Identify which cell holds the provided text, then report its [X, Y] central coordinate. 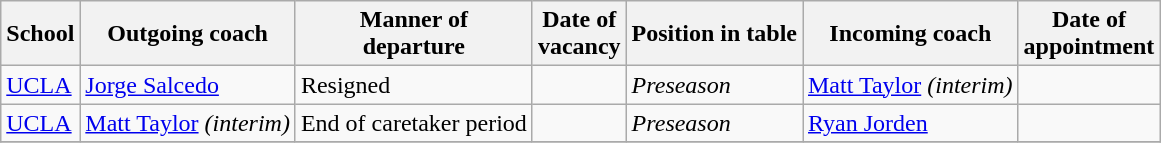
Ryan Jorden [910, 123]
Jorge Salcedo [188, 85]
Resigned [414, 85]
Outgoing coach [188, 34]
School [40, 34]
Date of vacancy [579, 34]
Position in table [714, 34]
Incoming coach [910, 34]
Date of appointment [1089, 34]
Manner of departure [414, 34]
End of caretaker period [414, 123]
